Search for the cell housing the specified text and yield its [x, y] center coordinate. 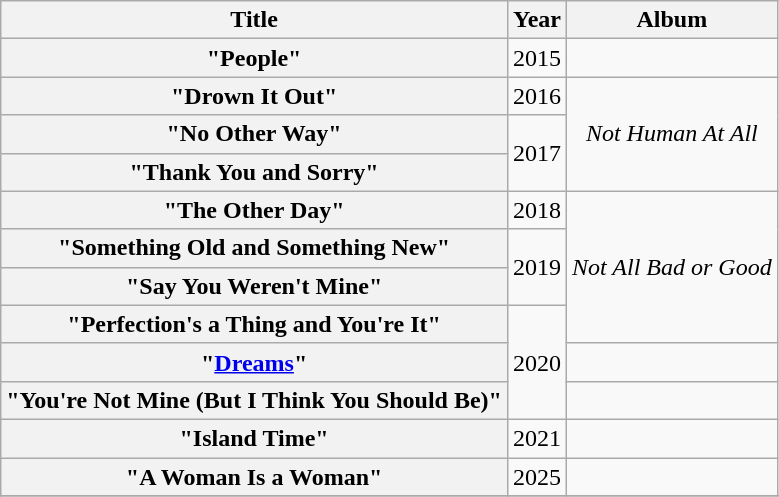
2017 [536, 153]
2018 [536, 210]
"Dreams" [254, 362]
"Thank You and Sorry" [254, 172]
"Drown It Out" [254, 96]
Album [672, 20]
"People" [254, 58]
2020 [536, 362]
2025 [536, 477]
Title [254, 20]
"No Other Way" [254, 134]
"A Woman Is a Woman" [254, 477]
"Island Time" [254, 438]
2016 [536, 96]
2015 [536, 58]
"Say You Weren't Mine" [254, 286]
2021 [536, 438]
"You're Not Mine (But I Think You Should Be)" [254, 400]
"Something Old and Something New" [254, 248]
Not All Bad or Good [672, 267]
"The Other Day" [254, 210]
Not Human At All [672, 134]
Year [536, 20]
2019 [536, 267]
"Perfection's a Thing and You're It" [254, 324]
